Return (X, Y) of the center of cell containing provided text 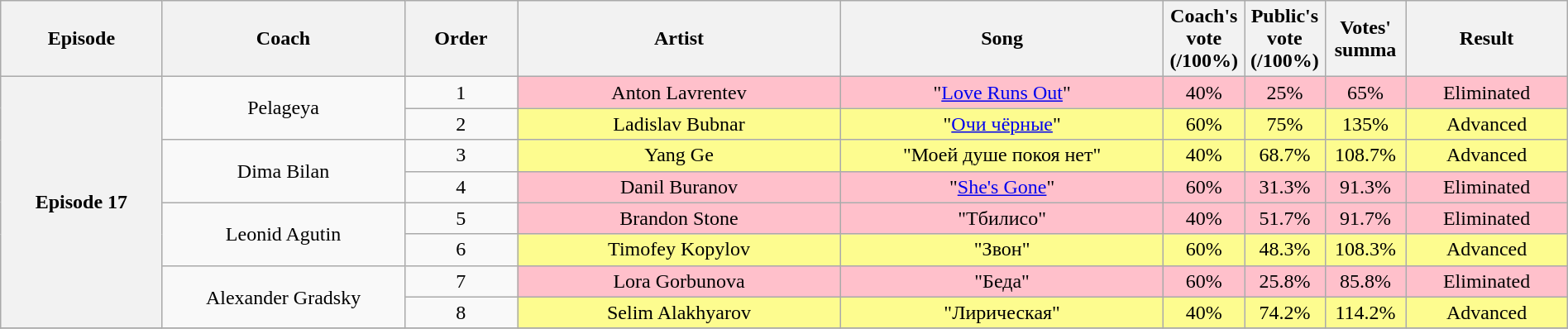
74.2% (1285, 312)
65% (1365, 93)
Leonid Agutin (283, 234)
4 (461, 187)
"Звон" (1002, 250)
Yang Ge (680, 155)
3 (461, 155)
31.3% (1285, 187)
Dima Bilan (283, 171)
114.2% (1365, 312)
Coach (283, 39)
1 (461, 93)
5 (461, 218)
"Беда" (1002, 281)
91.7% (1365, 218)
"Очи чёрные" (1002, 124)
Result (1487, 39)
68.7% (1285, 155)
"Тбилисо" (1002, 218)
"She's Gone" (1002, 187)
Ladislav Bubnar (680, 124)
Alexander Gradsky (283, 297)
108.7% (1365, 155)
75% (1285, 124)
Anton Lavrentev (680, 93)
Public's vote (/100%) (1285, 39)
85.8% (1365, 281)
Lora Gorbunova (680, 281)
6 (461, 250)
91.3% (1365, 187)
"Love Runs Out" (1002, 93)
25.8% (1285, 281)
Coach's vote (/100%) (1204, 39)
8 (461, 312)
135% (1365, 124)
Episode (81, 39)
"Лирическая" (1002, 312)
108.3% (1365, 250)
Episode 17 (81, 203)
Brandon Stone (680, 218)
48.3% (1285, 250)
Selim Alakhyarov (680, 312)
51.7% (1285, 218)
Votes' summa (1365, 39)
Pelageya (283, 108)
2 (461, 124)
Timofey Kopylov (680, 250)
Song (1002, 39)
Artist (680, 39)
Danil Buranov (680, 187)
Order (461, 39)
7 (461, 281)
"Моей душе покоя нет" (1002, 155)
25% (1285, 93)
